Determine the (x, y) coordinate at the center of the cell enclosing the given text.  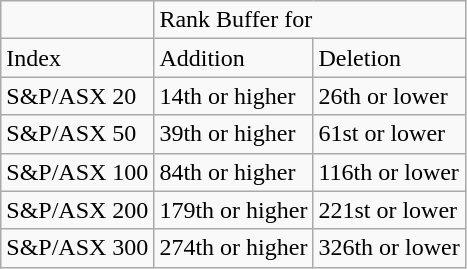
S&P/ASX 200 (78, 210)
Addition (234, 58)
84th or higher (234, 172)
S&P/ASX 300 (78, 248)
Deletion (389, 58)
S&P/ASX 50 (78, 134)
Rank Buffer for (310, 20)
179th or higher (234, 210)
39th or higher (234, 134)
Index (78, 58)
14th or higher (234, 96)
274th or higher (234, 248)
61st or lower (389, 134)
326th or lower (389, 248)
S&P/ASX 20 (78, 96)
221st or lower (389, 210)
26th or lower (389, 96)
116th or lower (389, 172)
S&P/ASX 100 (78, 172)
